Locate the cell with the specified text and output its (X, Y) center coordinate. 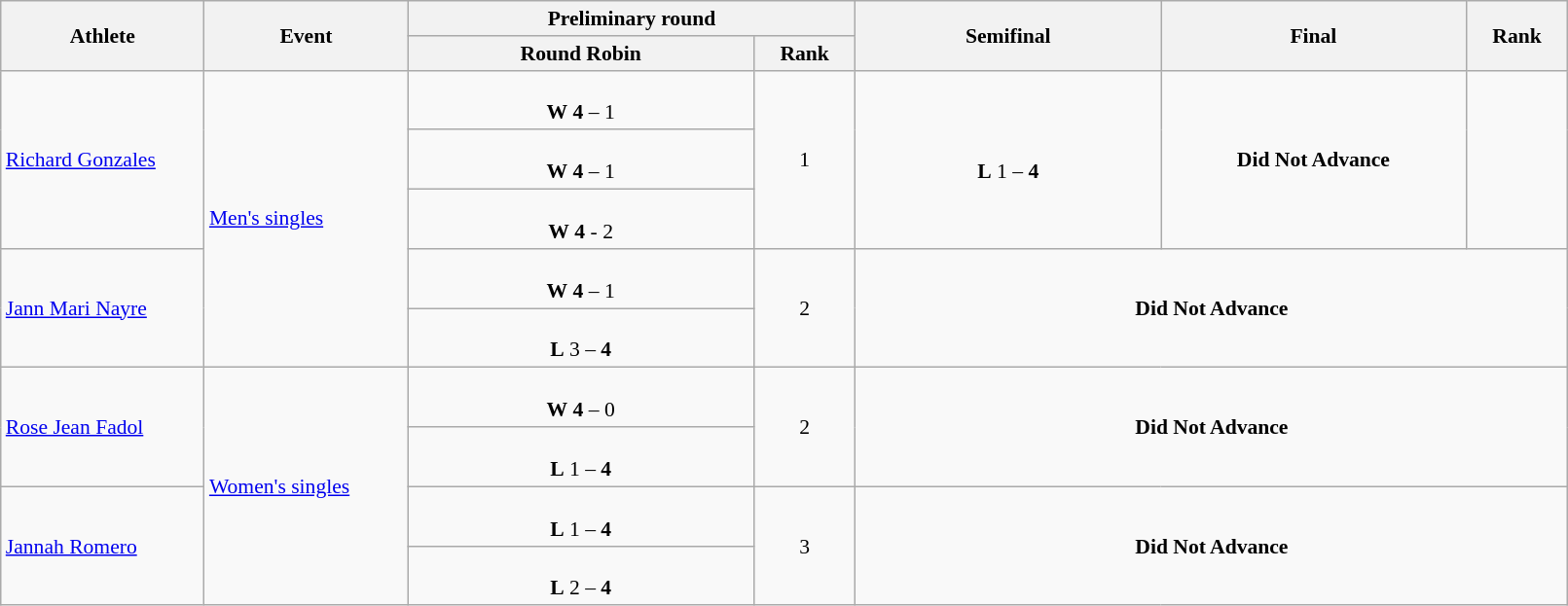
Jann Mari Nayre (103, 308)
Semifinal (1008, 35)
W 4 - 2 (580, 220)
Final (1314, 35)
Rose Jean Fadol (103, 427)
Preliminary round (632, 18)
Women's singles (306, 486)
Jannah Romero (103, 546)
Richard Gonzales (103, 160)
L 3 – 4 (580, 339)
L 2 – 4 (580, 576)
Round Robin (580, 53)
W 4 – 0 (580, 397)
Men's singles (306, 219)
Athlete (103, 35)
1 (804, 160)
3 (804, 546)
Event (306, 35)
